Identify which cell holds the provided text, then report its [X, Y] central coordinate. 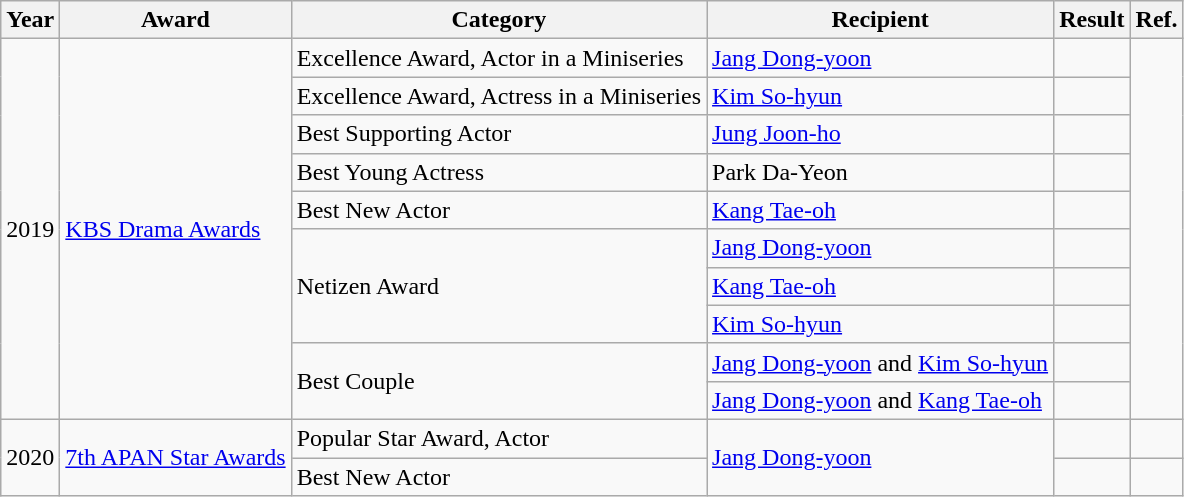
Best Supporting Actor [498, 134]
Excellence Award, Actress in a Miniseries [498, 96]
Jung Joon-ho [880, 134]
Jang Dong-yoon and Kang Tae-oh [880, 400]
Category [498, 20]
Popular Star Award, Actor [498, 438]
Park Da-Yeon [880, 172]
2020 [30, 457]
KBS Drama Awards [176, 230]
Excellence Award, Actor in a Miniseries [498, 58]
Result [1092, 20]
Netizen Award [498, 286]
Best Couple [498, 381]
2019 [30, 230]
Recipient [880, 20]
Jang Dong-yoon and Kim So-hyun [880, 362]
Award [176, 20]
Year [30, 20]
7th APAN Star Awards [176, 457]
Best Young Actress [498, 172]
Ref. [1156, 20]
